Detect which cell encompasses the target text, then output its (x, y) center coordinate. 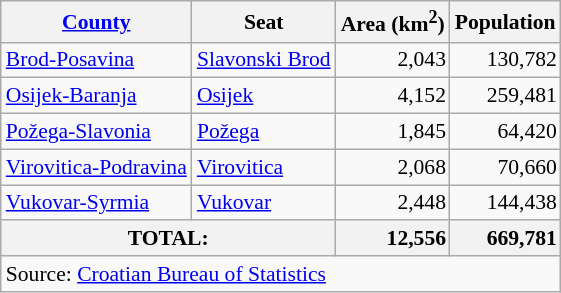
Area (km2) (393, 22)
Seat (264, 22)
Vukovar (264, 203)
Brod-Posavina (96, 60)
1,845 (393, 131)
Požega (264, 131)
Osijek-Baranja (96, 96)
Požega-Slavonia (96, 131)
Vukovar-Syrmia (96, 203)
Osijek (264, 96)
TOTAL: (168, 238)
Slavonski Brod (264, 60)
Population (506, 22)
4,152 (393, 96)
County (96, 22)
259,481 (506, 96)
669,781 (506, 238)
144,438 (506, 203)
64,420 (506, 131)
130,782 (506, 60)
2,448 (393, 203)
70,660 (506, 167)
12,556 (393, 238)
2,068 (393, 167)
2,043 (393, 60)
Virovitica-Podravina (96, 167)
Virovitica (264, 167)
Source: Croatian Bureau of Statistics (281, 274)
